Determine the (X, Y) coordinate at the center of the cell enclosing the given text.  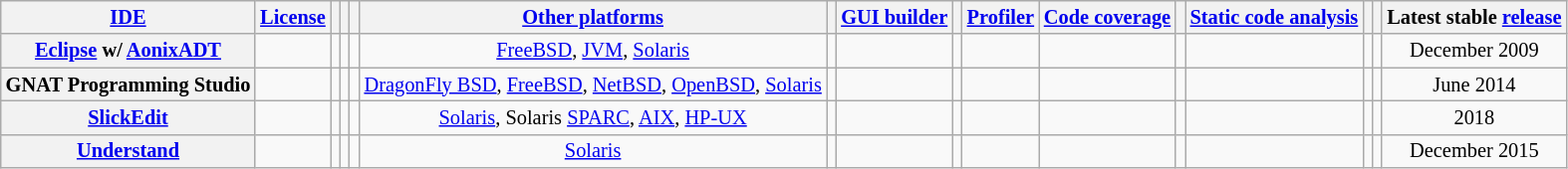
Code coverage (1108, 17)
GNAT Programming Studio (129, 84)
Understand (129, 151)
Eclipse w/ AonixADT (129, 51)
License (293, 17)
IDE (129, 17)
2018 (1474, 117)
FreeBSD, JVM, Solaris (594, 51)
December 2015 (1474, 151)
Static code analysis (1274, 17)
June 2014 (1474, 84)
SlickEdit (129, 117)
December 2009 (1474, 51)
Latest stable release (1474, 17)
DragonFly BSD, FreeBSD, NetBSD, OpenBSD, Solaris (594, 84)
GUI builder (895, 17)
Other platforms (594, 17)
Profiler (1000, 17)
Solaris, Solaris SPARC, AIX, HP-UX (594, 117)
Solaris (594, 151)
